Output the (X, Y) coordinate of the center of the cell containing the given text.  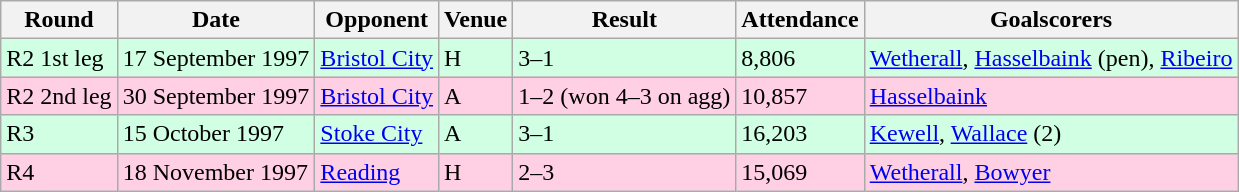
16,203 (800, 134)
Date (216, 20)
17 September 1997 (216, 58)
R3 (59, 134)
Round (59, 20)
Opponent (377, 20)
15,069 (800, 172)
18 November 1997 (216, 172)
1–2 (won 4–3 on agg) (624, 96)
15 October 1997 (216, 134)
Result (624, 20)
2–3 (624, 172)
Reading (377, 172)
Attendance (800, 20)
R2 1st leg (59, 58)
Goalscorers (1051, 20)
Hasselbaink (1051, 96)
Wetherall, Hasselbaink (pen), Ribeiro (1051, 58)
Wetherall, Bowyer (1051, 172)
Kewell, Wallace (2) (1051, 134)
Venue (476, 20)
R4 (59, 172)
30 September 1997 (216, 96)
10,857 (800, 96)
Stoke City (377, 134)
8,806 (800, 58)
R2 2nd leg (59, 96)
